Extract the [x, y] coordinate from the center of the cell holding the provided text.  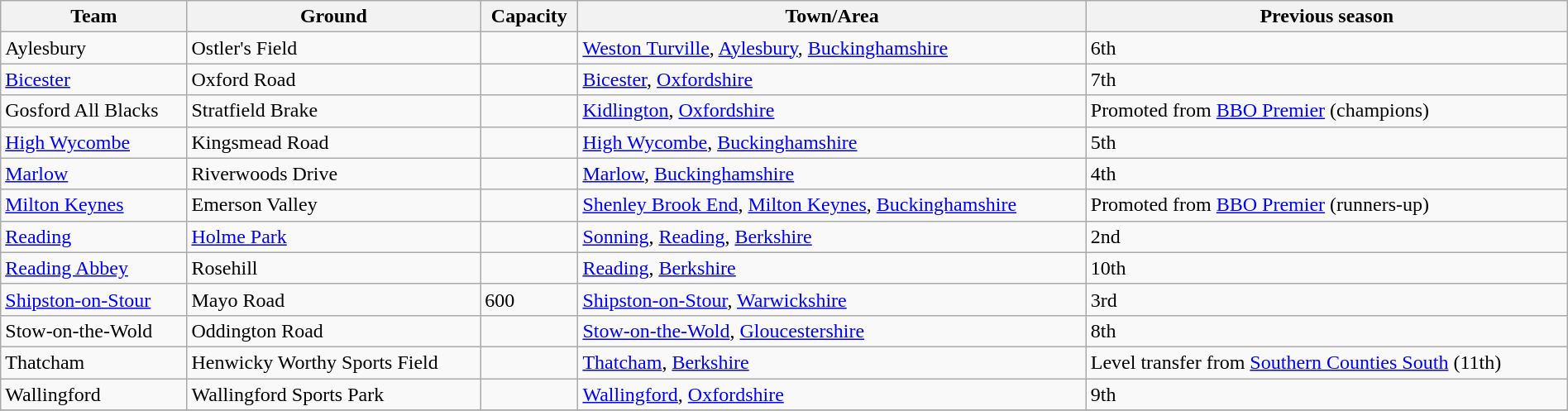
Sonning, Reading, Berkshire [832, 237]
Weston Turville, Aylesbury, Buckinghamshire [832, 48]
Town/Area [832, 17]
9th [1327, 394]
Shipston-on-Stour, Warwickshire [832, 299]
10th [1327, 268]
Kidlington, Oxfordshire [832, 111]
Shipston-on-Stour [94, 299]
Wallingford Sports Park [334, 394]
Emerson Valley [334, 205]
4th [1327, 174]
5th [1327, 142]
8th [1327, 331]
Reading Abbey [94, 268]
600 [529, 299]
Promoted from BBO Premier (champions) [1327, 111]
6th [1327, 48]
Reading, Berkshire [832, 268]
Level transfer from Southern Counties South (11th) [1327, 362]
Mayo Road [334, 299]
Oddington Road [334, 331]
Oxford Road [334, 79]
Riverwoods Drive [334, 174]
7th [1327, 79]
Henwicky Worthy Sports Field [334, 362]
High Wycombe [94, 142]
Stratfield Brake [334, 111]
Bicester, Oxfordshire [832, 79]
Thatcham [94, 362]
Promoted from BBO Premier (runners-up) [1327, 205]
Ostler's Field [334, 48]
Team [94, 17]
Rosehill [334, 268]
Wallingford, Oxfordshire [832, 394]
Wallingford [94, 394]
Previous season [1327, 17]
Capacity [529, 17]
3rd [1327, 299]
Bicester [94, 79]
Ground [334, 17]
Marlow, Buckinghamshire [832, 174]
Holme Park [334, 237]
Thatcham, Berkshire [832, 362]
Shenley Brook End, Milton Keynes, Buckinghamshire [832, 205]
High Wycombe, Buckinghamshire [832, 142]
Kingsmead Road [334, 142]
Stow-on-the-Wold, Gloucestershire [832, 331]
Aylesbury [94, 48]
Milton Keynes [94, 205]
Gosford All Blacks [94, 111]
Marlow [94, 174]
2nd [1327, 237]
Reading [94, 237]
Stow-on-the-Wold [94, 331]
